Return the (x, y) coordinate for the center point of the cell that contains the specified text.  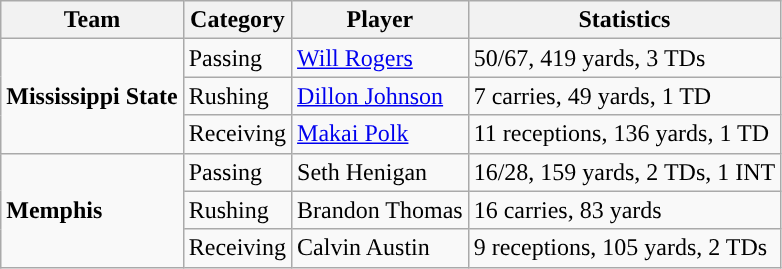
7 carries, 49 yards, 1 TD (624, 96)
Team (92, 20)
Seth Henigan (380, 172)
Mississippi State (92, 96)
Will Rogers (380, 58)
9 receptions, 105 yards, 2 TDs (624, 248)
Category (237, 20)
Calvin Austin (380, 248)
Statistics (624, 20)
50/67, 419 yards, 3 TDs (624, 58)
Dillon Johnson (380, 96)
Memphis (92, 210)
16/28, 159 yards, 2 TDs, 1 INT (624, 172)
16 carries, 83 yards (624, 210)
Makai Polk (380, 134)
Brandon Thomas (380, 210)
11 receptions, 136 yards, 1 TD (624, 134)
Player (380, 20)
